Determine the (x, y) coordinate at the center of the cell enclosing the given text.  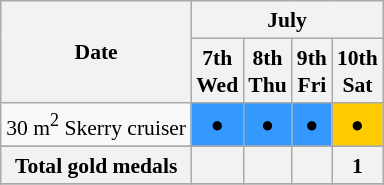
July (287, 20)
7thWed (217, 70)
1 (358, 164)
Total gold medals (96, 164)
10thSat (358, 70)
Date (96, 52)
8thThu (268, 70)
30 m2 Skerry cruiser (96, 124)
9thFri (312, 70)
